Detect which cell encompasses the target text, then output its (x, y) center coordinate. 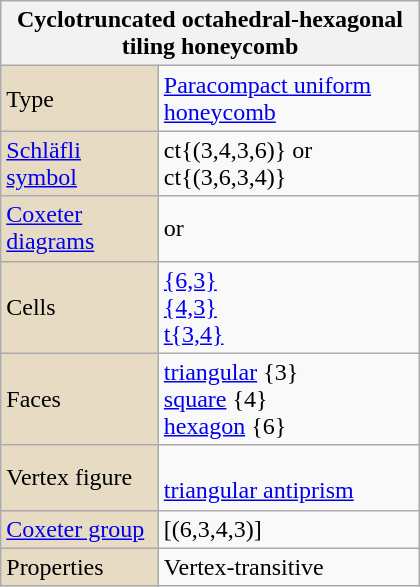
ct{(3,4,3,6)} or ct{(3,6,3,4)} (288, 164)
Cells (80, 307)
Schläfli symbol (80, 164)
{6,3} {4,3} t{3,4} (288, 307)
Paracompact uniform honeycomb (288, 98)
Vertex figure (80, 478)
Properties (80, 567)
Coxeter group (80, 529)
Type (80, 98)
Cyclotruncated octahedral-hexagonal tiling honeycomb (210, 34)
[(6,3,4,3)] (288, 529)
triangular {3}square {4}hexagon {6} (288, 399)
Vertex-transitive (288, 567)
Faces (80, 399)
Coxeter diagrams (80, 228)
or (288, 228)
triangular antiprism (288, 478)
